Provide the (x, y) coordinate of the cell's center where the given text is located.  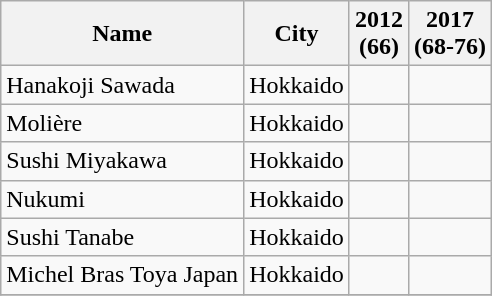
Molière (122, 123)
Michel Bras Toya Japan (122, 275)
City (297, 34)
2017(68-76) (450, 34)
2012(66) (378, 34)
Sushi Miyakawa (122, 161)
Nukumi (122, 199)
Name (122, 34)
Sushi Tanabe (122, 237)
Hanakoji Sawada (122, 85)
